Return [x, y] of the center of cell containing provided text 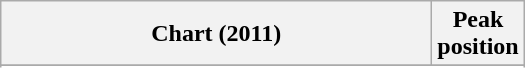
Chart (2011) [216, 34]
Peakposition [478, 34]
